Output the (X, Y) coordinate of the center of the cell containing the given text.  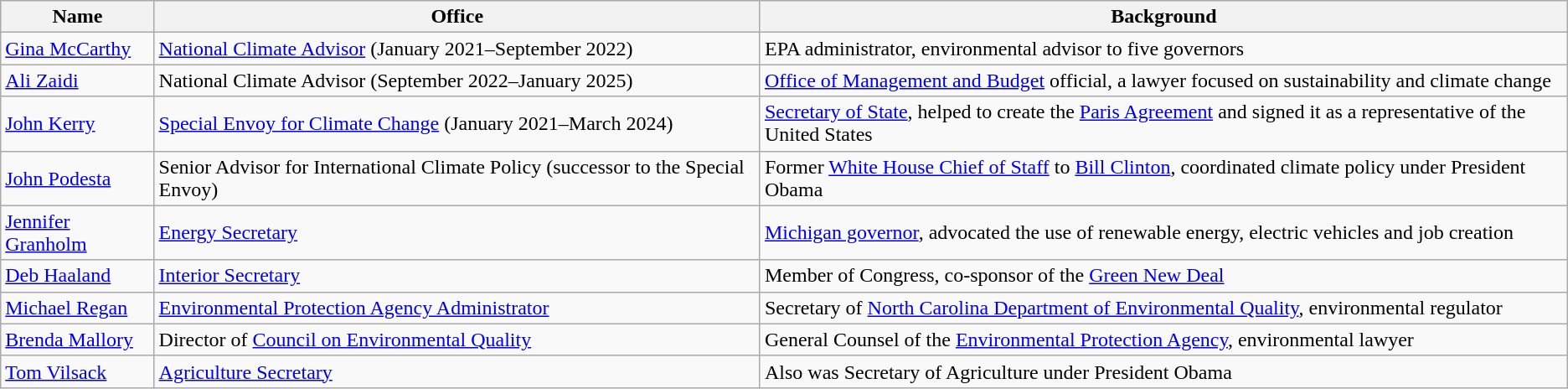
Michael Regan (77, 308)
Member of Congress, co-sponsor of the Green New Deal (1163, 276)
Michigan governor, advocated the use of renewable energy, electric vehicles and job creation (1163, 233)
EPA administrator, environmental advisor to five governors (1163, 49)
Secretary of State, helped to create the Paris Agreement and signed it as a representative of the United States (1163, 124)
Brenda Mallory (77, 340)
Background (1163, 17)
Office (457, 17)
John Podesta (77, 178)
Secretary of North Carolina Department of Environmental Quality, environmental regulator (1163, 308)
National Climate Advisor (January 2021–September 2022) (457, 49)
Agriculture Secretary (457, 371)
Ali Zaidi (77, 80)
Environmental Protection Agency Administrator (457, 308)
Director of Council on Environmental Quality (457, 340)
Name (77, 17)
Deb Haaland (77, 276)
Jennifer Granholm (77, 233)
Gina McCarthy (77, 49)
Also was Secretary of Agriculture under President Obama (1163, 371)
Special Envoy for Climate Change (January 2021–March 2024) (457, 124)
John Kerry (77, 124)
Energy Secretary (457, 233)
General Counsel of the Environmental Protection Agency, environmental lawyer (1163, 340)
Interior Secretary (457, 276)
Former White House Chief of Staff to Bill Clinton, coordinated climate policy under President Obama (1163, 178)
Tom Vilsack (77, 371)
Senior Advisor for International Climate Policy (successor to the Special Envoy) (457, 178)
Office of Management and Budget official, a lawyer focused on sustainability and climate change (1163, 80)
National Climate Advisor (September 2022–January 2025) (457, 80)
